Find where the given text appears and provide that cell's center as [X, Y] coordinate. 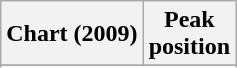
Peakposition [189, 34]
Chart (2009) [72, 34]
